Extract the [X, Y] coordinate from the center of the cell holding the provided text.  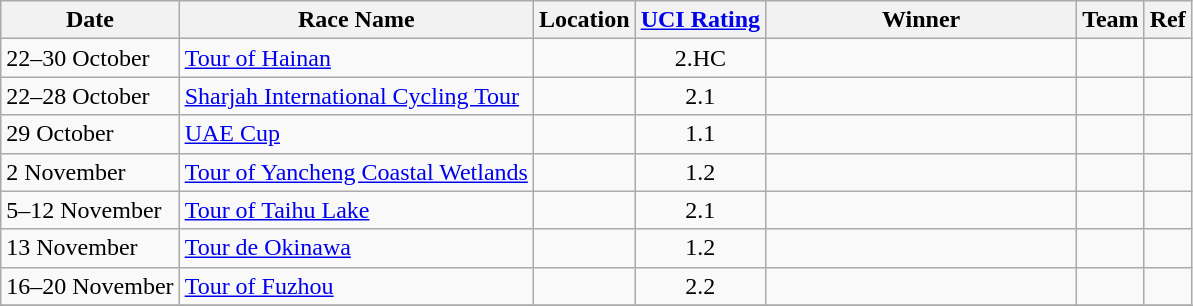
5–12 November [90, 210]
Tour of Yancheng Coastal Wetlands [356, 172]
16–20 November [90, 286]
Tour of Hainan [356, 58]
UCI Rating [700, 20]
Tour of Taihu Lake [356, 210]
Winner [922, 20]
Ref [1168, 20]
Sharjah International Cycling Tour [356, 96]
13 November [90, 248]
29 October [90, 134]
Tour of Fuzhou [356, 286]
Date [90, 20]
Team [1111, 20]
1.1 [700, 134]
UAE Cup [356, 134]
Location [584, 20]
22–30 October [90, 58]
Race Name [356, 20]
22–28 October [90, 96]
2.2 [700, 286]
Tour de Okinawa [356, 248]
2.HC [700, 58]
2 November [90, 172]
